For the text-containing cell, return its midpoint in (X, Y) coordinate format. 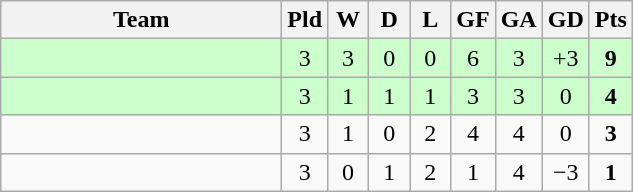
W (348, 20)
GF (473, 20)
D (390, 20)
−3 (566, 172)
Pts (610, 20)
Team (142, 20)
6 (473, 58)
9 (610, 58)
Pld (305, 20)
GA (518, 20)
+3 (566, 58)
GD (566, 20)
L (430, 20)
